For the text-containing cell, return its midpoint in (x, y) coordinate format. 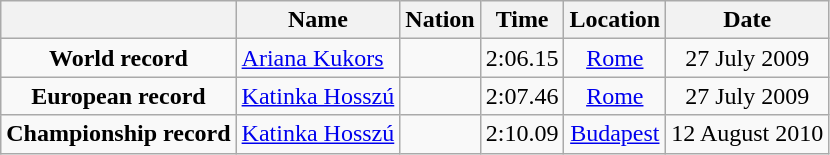
Nation (440, 20)
World record (118, 58)
2:10.09 (522, 134)
2:06.15 (522, 58)
12 August 2010 (748, 134)
European record (118, 96)
Budapest (615, 134)
Time (522, 20)
2:07.46 (522, 96)
Date (748, 20)
Name (318, 20)
Location (615, 20)
Championship record (118, 134)
Ariana Kukors (318, 58)
